For the text-containing cell, return its midpoint in (x, y) coordinate format. 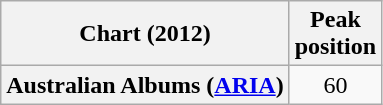
60 (335, 85)
Australian Albums (ARIA) (145, 85)
Peakposition (335, 34)
Chart (2012) (145, 34)
